Locate the cell with the specified text and output its [X, Y] center coordinate. 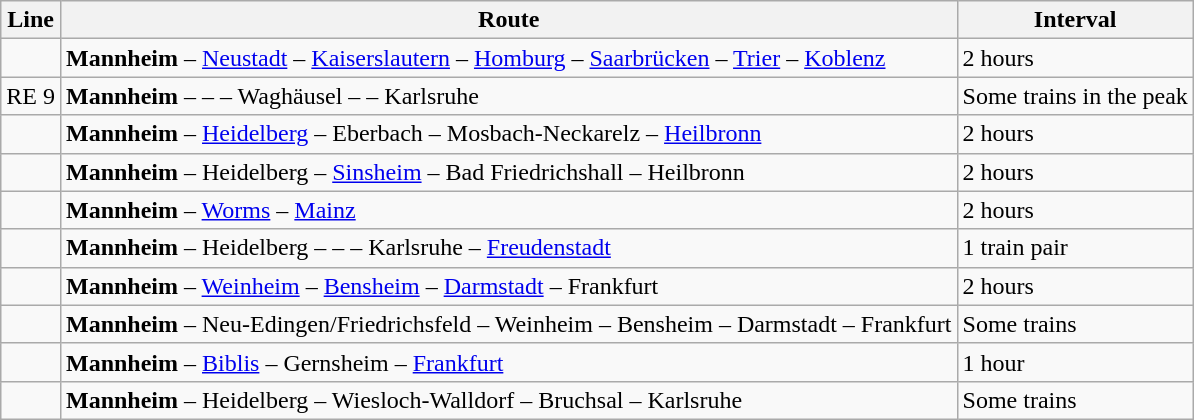
Mannheim – Neustadt – Kaiserslautern – Homburg – Saarbrücken – Trier – Koblenz [508, 58]
Mannheim – Worms – Mainz [508, 210]
Route [508, 20]
Mannheim – Neu-Edingen/Friedrichsfeld – Weinheim – Bensheim – Darmstadt – Frankfurt [508, 324]
1 train pair [1075, 248]
Mannheim – Heidelberg – Wiesloch-Walldorf – Bruchsal – Karlsruhe [508, 400]
Mannheim – Weinheim – Bensheim – Darmstadt – Frankfurt [508, 286]
Line [31, 20]
RE 9 [31, 96]
Mannheim – Heidelberg – Sinsheim – Bad Friedrichshall – Heilbronn [508, 172]
Interval [1075, 20]
Mannheim – Heidelberg – – – Karlsruhe – Freudenstadt [508, 248]
Mannheim – Heidelberg – Eberbach – Mosbach-Neckarelz – Heilbronn [508, 134]
Mannheim – – – Waghäusel – – Karlsruhe [508, 96]
1 hour [1075, 362]
Mannheim – Biblis – Gernsheim – Frankfurt [508, 362]
Some trains in the peak [1075, 96]
